Output the [x, y] coordinate of the center of the cell containing the given text.  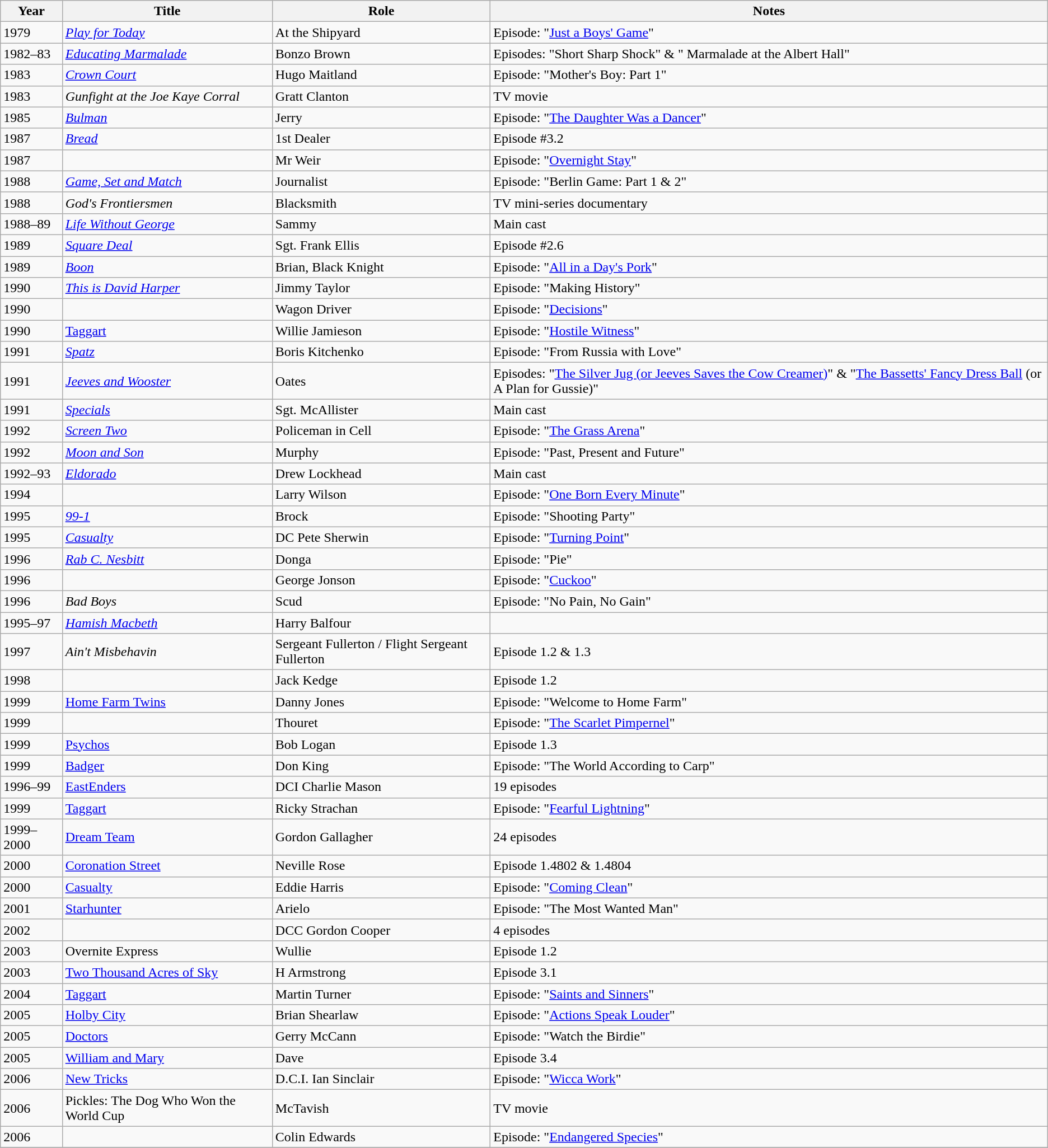
Thouret [381, 723]
New Tricks [167, 1079]
Episode: "Decisions" [769, 310]
Sgt. McAllister [381, 410]
Episode #2.6 [769, 245]
Episode 1.3 [769, 744]
Harry Balfour [381, 623]
Overnite Express [167, 951]
Murphy [381, 452]
Brian, Black Knight [381, 267]
DCC Gordon Cooper [381, 930]
Two Thousand Acres of Sky [167, 972]
Role [381, 11]
Spatz [167, 352]
God's Frontiersmen [167, 203]
Episode: "Coming Clean" [769, 887]
1979 [31, 32]
Martin Turner [381, 994]
Episodes: "Short Sharp Shock" & " Marmalade at the Albert Hall" [769, 54]
Episode: "Pie" [769, 559]
Play for Today [167, 32]
Wullie [381, 951]
Episode 1.2 & 1.3 [769, 652]
Bad Boys [167, 601]
Mr Weir [381, 160]
2002 [31, 930]
Ain't Misbehavin [167, 652]
Hamish Macbeth [167, 623]
Holby City [167, 1015]
Doctors [167, 1037]
Year [31, 11]
Gratt Clanton [381, 96]
Episode: "Welcome to Home Farm" [769, 702]
Oates [381, 381]
Episode: "Wicca Work" [769, 1079]
Sammy [381, 224]
Sgt. Frank Ellis [381, 245]
Episode 1.4802 & 1.4804 [769, 866]
This is David Harper [167, 288]
Jerry [381, 118]
Boris Kitchenko [381, 352]
Episode: "One Born Every Minute" [769, 495]
2004 [31, 994]
Moon and Son [167, 452]
Jeeves and Wooster [167, 381]
Coronation Street [167, 866]
Jimmy Taylor [381, 288]
Episode: "Just a Boys' Game" [769, 32]
EastEnders [167, 787]
Title [167, 11]
D.C.I. Ian Sinclair [381, 1079]
Episode: "Saints and Sinners" [769, 994]
Hugo Maitland [381, 75]
1998 [31, 681]
Journalist [381, 181]
Donga [381, 559]
2001 [31, 908]
Episode: "No Pain, No Gain" [769, 601]
Episode: "The Most Wanted Man" [769, 908]
1997 [31, 652]
1994 [31, 495]
1988–89 [31, 224]
Don King [381, 766]
Screen Two [167, 431]
Wagon Driver [381, 310]
Square Deal [167, 245]
Educating Marmalade [167, 54]
Rab C. Nesbitt [167, 559]
Larry Wilson [381, 495]
19 episodes [769, 787]
Boon [167, 267]
Episode 3.1 [769, 972]
Badger [167, 766]
Psychos [167, 744]
1st Dealer [381, 139]
George Jonson [381, 580]
Home Farm Twins [167, 702]
1999–2000 [31, 837]
At the Shipyard [381, 32]
4 episodes [769, 930]
99-1 [167, 516]
Specials [167, 410]
H Armstrong [381, 972]
William and Mary [167, 1058]
Pickles: The Dog Who Won the World Cup [167, 1108]
Episode: "The World According to Carp" [769, 766]
Episode 3.4 [769, 1058]
1996–99 [31, 787]
DC Pete Sherwin [381, 537]
Episode: "Fearful Lightning" [769, 808]
Arielo [381, 908]
Episode: "Making History" [769, 288]
TV mini-series documentary [769, 203]
Episode: "Cuckoo" [769, 580]
Neville Rose [381, 866]
1985 [31, 118]
Dave [381, 1058]
Danny Jones [381, 702]
DCI Charlie Mason [381, 787]
Bulman [167, 118]
Jack Kedge [381, 681]
Gordon Gallagher [381, 837]
McTavish [381, 1108]
Episode: "Actions Speak Louder" [769, 1015]
Policeman in Cell [381, 431]
Notes [769, 11]
Bonzo Brown [381, 54]
Episode: "Berlin Game: Part 1 & 2" [769, 181]
Episode: "Overnight Stay" [769, 160]
Episode: "Past, Present and Future" [769, 452]
Game, Set and Match [167, 181]
Scud [381, 601]
1995–97 [31, 623]
Ricky Strachan [381, 808]
Bob Logan [381, 744]
Episode: "All in a Day's Pork" [769, 267]
Episode #3.2 [769, 139]
Sergeant Fullerton / Flight Sergeant Fullerton [381, 652]
Willie Jamieson [381, 331]
Episodes: "The Silver Jug (or Jeeves Saves the Cow Creamer)" & "The Bassetts' Fancy Dress Ball (or A Plan for Gussie)" [769, 381]
Drew Lockhead [381, 474]
Episode: "From Russia with Love" [769, 352]
1992–93 [31, 474]
Crown Court [167, 75]
Episode: "The Scarlet Pimpernel" [769, 723]
Eddie Harris [381, 887]
Life Without George [167, 224]
Episode: "Watch the Birdie" [769, 1037]
Episode: "The Grass Arena" [769, 431]
Colin Edwards [381, 1137]
Episode: "Turning Point" [769, 537]
Gerry McCann [381, 1037]
Episode: "Endangered Species" [769, 1137]
Eldorado [167, 474]
1982–83 [31, 54]
Gunfight at the Joe Kaye Corral [167, 96]
Episode: "The Daughter Was a Dancer" [769, 118]
Episode: "Hostile Witness" [769, 331]
Episode: "Mother's Boy: Part 1" [769, 75]
Brock [381, 516]
Episode: "Shooting Party" [769, 516]
Blacksmith [381, 203]
24 episodes [769, 837]
Brian Shearlaw [381, 1015]
Dream Team [167, 837]
Starhunter [167, 908]
Bread [167, 139]
